Determine the [X, Y] coordinate at the center of the cell enclosing the given text.  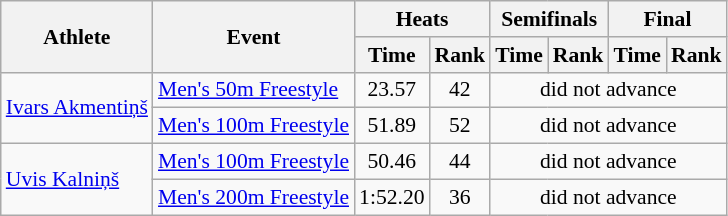
Men's 200m Freestyle [254, 197]
Semifinals [549, 19]
Uvis Kalniņš [77, 180]
Final [667, 19]
Heats [422, 19]
44 [460, 162]
Ivars Akmentiņš [77, 108]
42 [460, 90]
1:52.20 [392, 197]
Event [254, 36]
52 [460, 126]
23.57 [392, 90]
Athlete [77, 36]
Men's 50m Freestyle [254, 90]
51.89 [392, 126]
50.46 [392, 162]
36 [460, 197]
